Pinpoint the cell where the given text exists, returning its (x, y) midpoint coordinate. 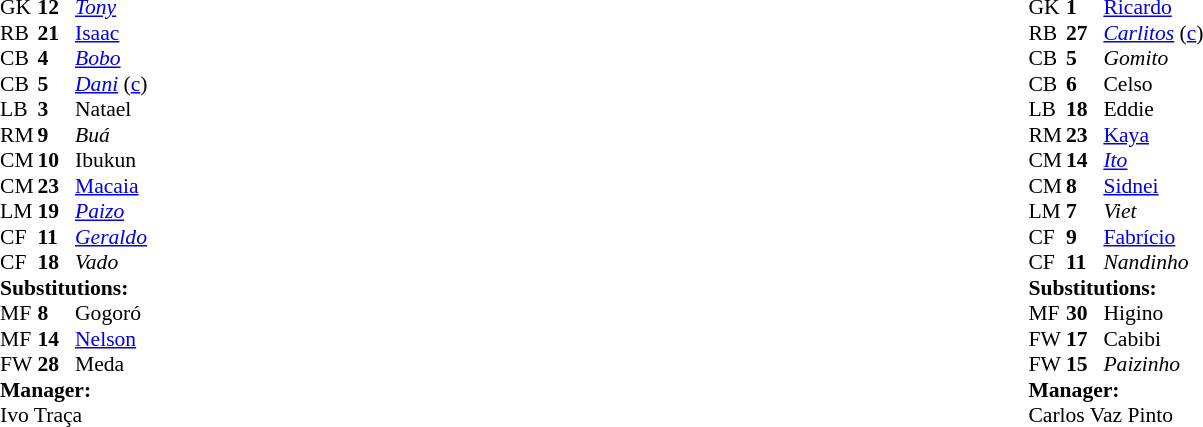
Higino (1153, 313)
Carlitos (c) (1153, 33)
15 (1085, 365)
Ibukun (112, 161)
Meda (112, 365)
Fabrício (1153, 237)
Paizo (112, 211)
3 (57, 109)
Cabibi (1153, 339)
Buá (112, 135)
Geraldo (112, 237)
17 (1085, 339)
21 (57, 33)
27 (1085, 33)
Nandinho (1153, 263)
Kaya (1153, 135)
4 (57, 59)
Isaac (112, 33)
Gogoró (112, 313)
30 (1085, 313)
7 (1085, 211)
Dani (c) (112, 84)
Vado (112, 263)
Macaia (112, 186)
Gomito (1153, 59)
Ito (1153, 161)
Viet (1153, 211)
28 (57, 365)
Celso (1153, 84)
6 (1085, 84)
19 (57, 211)
Paizinho (1153, 365)
Sidnei (1153, 186)
Nelson (112, 339)
Natael (112, 109)
Eddie (1153, 109)
Bobo (112, 59)
10 (57, 161)
